Capture the cell that displays the provided text and extract its [X, Y] central coordinate. 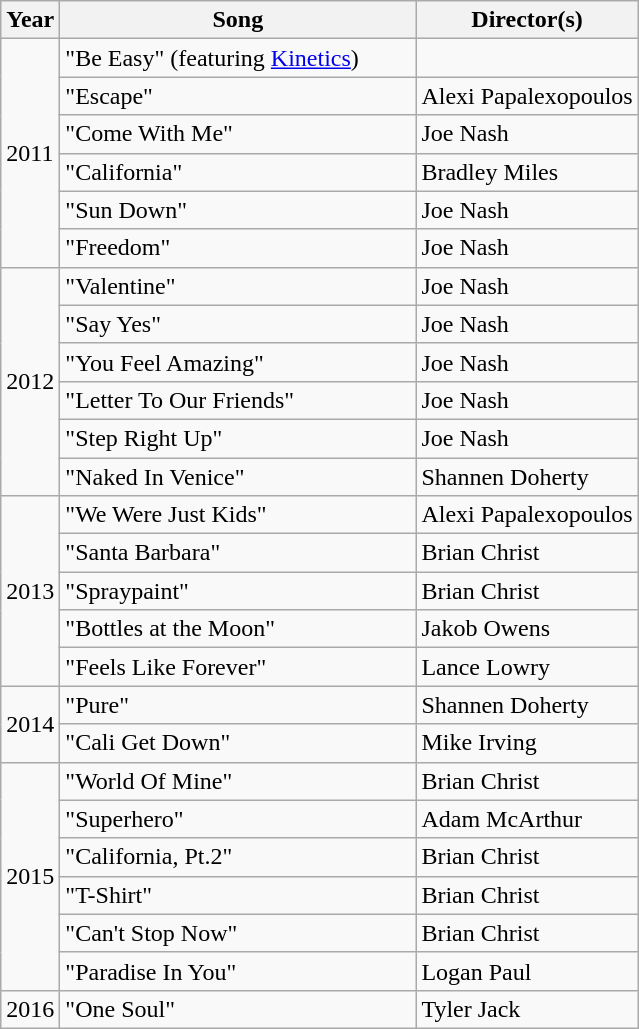
"Cali Get Down" [238, 743]
2016 [30, 1009]
Mike Irving [527, 743]
"Feels Like Forever" [238, 667]
2014 [30, 724]
"Escape" [238, 96]
"Paradise In You" [238, 971]
"We Were Just Kids" [238, 515]
"Come With Me" [238, 134]
"Be Easy" (featuring Kinetics) [238, 58]
2011 [30, 153]
"World Of Mine" [238, 781]
"You Feel Amazing" [238, 362]
"One Soul" [238, 1009]
"Bottles at the Moon" [238, 629]
2015 [30, 876]
"Valentine" [238, 286]
"Step Right Up" [238, 438]
"Say Yes" [238, 324]
"Letter To Our Friends" [238, 400]
"Can't Stop Now" [238, 933]
"Santa Barbara" [238, 553]
Bradley Miles [527, 172]
Year [30, 20]
"California, Pt.2" [238, 857]
Adam McArthur [527, 819]
2013 [30, 591]
"Naked In Venice" [238, 477]
Tyler Jack [527, 1009]
Director(s) [527, 20]
"California" [238, 172]
"Sun Down" [238, 210]
"Spraypaint" [238, 591]
2012 [30, 381]
"Freedom" [238, 248]
Song [238, 20]
"T-Shirt" [238, 895]
Jakob Owens [527, 629]
"Superhero" [238, 819]
"Pure" [238, 705]
Logan Paul [527, 971]
Lance Lowry [527, 667]
